Scan for the cell matching the given text and deliver its [X, Y] coordinate at center. 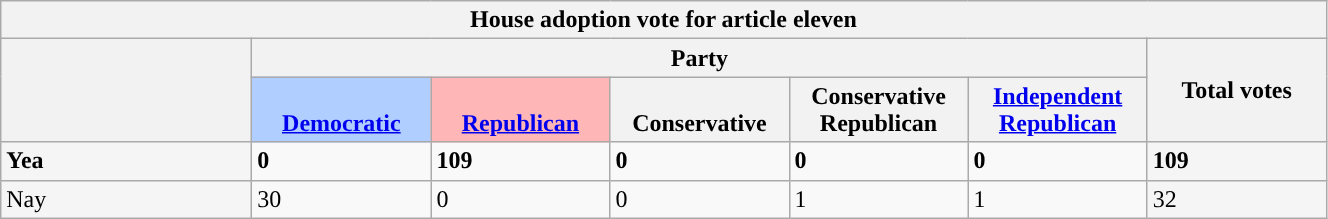
Independent Republican [1058, 110]
Democratic [342, 110]
Conservative Republican [878, 110]
Nay [126, 199]
Party [700, 58]
House adoption vote for article eleven [664, 20]
Republican [520, 110]
Conservative [700, 110]
Total votes [1236, 90]
30 [342, 199]
Yea [126, 161]
32 [1236, 199]
